Output the [x, y] coordinate of the center of the cell containing the given text.  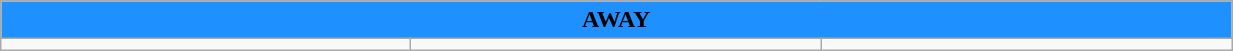
AWAY [616, 20]
